Pinpoint the cell where the given text exists, returning its (x, y) midpoint coordinate. 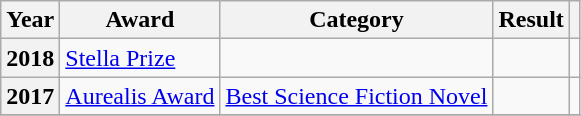
2018 (30, 58)
Result (531, 20)
Category (356, 20)
Stella Prize (140, 58)
Award (140, 20)
Best Science Fiction Novel (356, 96)
Year (30, 20)
2017 (30, 96)
Aurealis Award (140, 96)
